Locate the cell with the specified text and output its (X, Y) center coordinate. 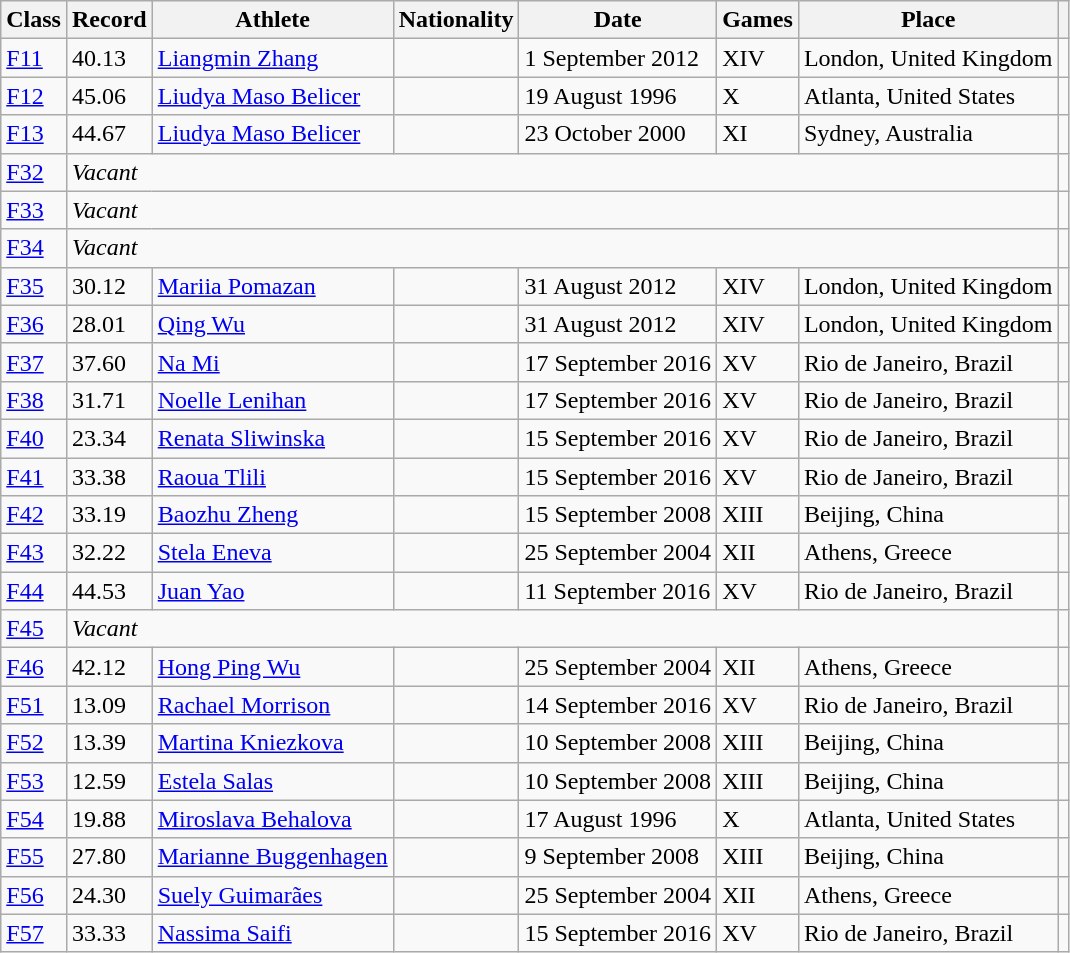
F32 (34, 172)
Juan Yao (272, 591)
F36 (34, 324)
33.33 (109, 933)
42.12 (109, 667)
F41 (34, 477)
Raoua Tlili (272, 477)
45.06 (109, 96)
F53 (34, 781)
F57 (34, 933)
30.12 (109, 286)
F42 (34, 515)
33.19 (109, 515)
15 September 2008 (618, 515)
F54 (34, 819)
F52 (34, 743)
Noelle Lenihan (272, 400)
F13 (34, 134)
Rachael Morrison (272, 705)
1 September 2012 (618, 58)
31.71 (109, 400)
Martina Kniezkova (272, 743)
F43 (34, 553)
44.67 (109, 134)
F40 (34, 438)
32.22 (109, 553)
Sydney, Australia (928, 134)
9 September 2008 (618, 857)
Suely Guimarães (272, 895)
F56 (34, 895)
40.13 (109, 58)
12.59 (109, 781)
F33 (34, 210)
Qing Wu (272, 324)
19.88 (109, 819)
Baozhu Zheng (272, 515)
Record (109, 20)
Na Mi (272, 362)
11 September 2016 (618, 591)
F45 (34, 629)
F44 (34, 591)
F35 (34, 286)
Mariia Pomazan (272, 286)
13.39 (109, 743)
19 August 1996 (618, 96)
F12 (34, 96)
F34 (34, 248)
Nationality (456, 20)
Hong Ping Wu (272, 667)
F51 (34, 705)
44.53 (109, 591)
13.09 (109, 705)
Estela Salas (272, 781)
23 October 2000 (618, 134)
17 August 1996 (618, 819)
XI (758, 134)
F11 (34, 58)
F37 (34, 362)
Miroslava Behalova (272, 819)
Liangmin Zhang (272, 58)
23.34 (109, 438)
14 September 2016 (618, 705)
24.30 (109, 895)
Athlete (272, 20)
F46 (34, 667)
Class (34, 20)
F55 (34, 857)
Nassima Saifi (272, 933)
Renata Sliwinska (272, 438)
28.01 (109, 324)
27.80 (109, 857)
F38 (34, 400)
Stela Eneva (272, 553)
33.38 (109, 477)
37.60 (109, 362)
Games (758, 20)
Place (928, 20)
Date (618, 20)
Marianne Buggenhagen (272, 857)
